Scan for the cell matching the given text and deliver its [X, Y] coordinate at center. 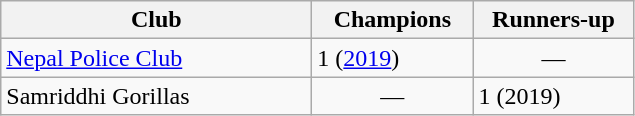
Nepal Police Club [156, 58]
Runners-up [554, 20]
Champions [392, 20]
Club [156, 20]
Samriddhi Gorillas [156, 96]
